Capture the cell that displays the provided text and extract its (x, y) central coordinate. 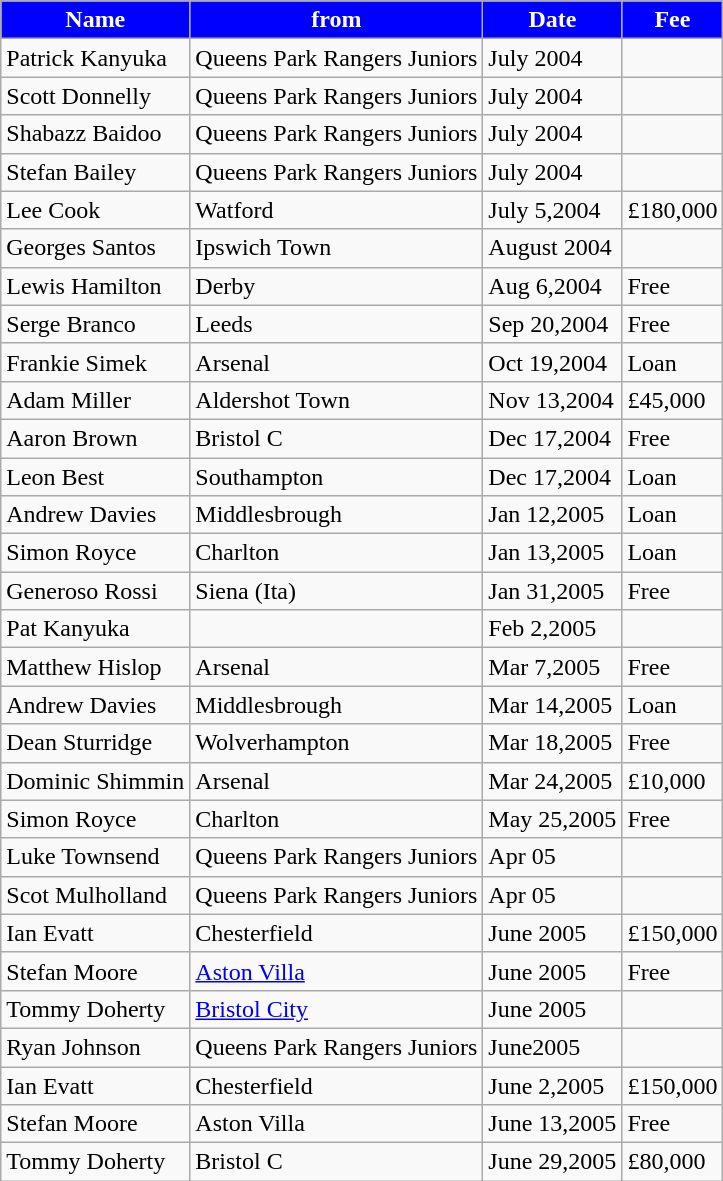
Lewis Hamilton (96, 286)
Shabazz Baidoo (96, 134)
August 2004 (552, 248)
Aldershot Town (336, 400)
Mar 7,2005 (552, 667)
£180,000 (672, 210)
Mar 24,2005 (552, 781)
Sep 20,2004 (552, 324)
June2005 (552, 1047)
Feb 2,2005 (552, 629)
Aaron Brown (96, 438)
Aug 6,2004 (552, 286)
Southampton (336, 477)
Mar 18,2005 (552, 743)
Siena (Ita) (336, 591)
Luke Townsend (96, 857)
£80,000 (672, 1162)
Date (552, 20)
Dean Sturridge (96, 743)
June 29,2005 (552, 1162)
July 5,2004 (552, 210)
from (336, 20)
Dominic Shimmin (96, 781)
Watford (336, 210)
Bristol City (336, 1009)
Stefan Bailey (96, 172)
Jan 31,2005 (552, 591)
Wolverhampton (336, 743)
Oct 19,2004 (552, 362)
Nov 13,2004 (552, 400)
Name (96, 20)
June 13,2005 (552, 1124)
Generoso Rossi (96, 591)
Georges Santos (96, 248)
Derby (336, 286)
Adam Miller (96, 400)
Lee Cook (96, 210)
Leon Best (96, 477)
Jan 13,2005 (552, 553)
Serge Branco (96, 324)
Scott Donnelly (96, 96)
Ryan Johnson (96, 1047)
Fee (672, 20)
Leeds (336, 324)
Pat Kanyuka (96, 629)
May 25,2005 (552, 819)
£10,000 (672, 781)
Jan 12,2005 (552, 515)
Matthew Hislop (96, 667)
Mar 14,2005 (552, 705)
Scot Mulholland (96, 895)
Frankie Simek (96, 362)
Ipswich Town (336, 248)
Patrick Kanyuka (96, 58)
June 2,2005 (552, 1085)
£45,000 (672, 400)
